Provide the (X, Y) coordinate of the cell's center where the given text is located.  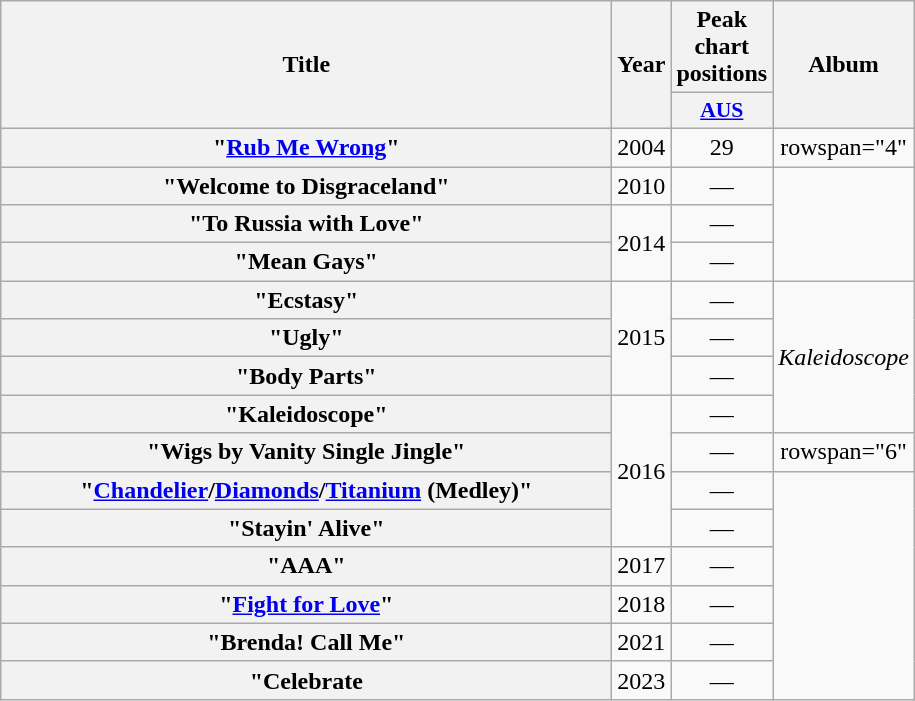
"Rub Me Wrong" (306, 147)
2014 (642, 243)
29 (722, 147)
"Stayin' Alive" (306, 528)
"Kaleidoscope" (306, 414)
Kaleidoscope (844, 357)
rowspan="6" (844, 452)
2004 (642, 147)
"Ecstasy" (306, 300)
"Mean Gays" (306, 262)
Album (844, 65)
Title (306, 65)
2021 (642, 642)
"Brenda! Call Me" (306, 642)
"To Russia with Love" (306, 224)
2010 (642, 185)
2017 (642, 566)
Year (642, 65)
2023 (642, 680)
rowspan="4" (844, 147)
2016 (642, 471)
"Body Parts" (306, 376)
"AAA" (306, 566)
"Chandelier/Diamonds/Titanium (Medley)" (306, 490)
"Ugly" (306, 338)
Peak chart positions (722, 47)
"Fight for Love" (306, 604)
2015 (642, 338)
AUS (722, 111)
"Celebrate (306, 680)
"Wigs by Vanity Single Jingle" (306, 452)
"Welcome to Disgraceland" (306, 185)
2018 (642, 604)
